Determine the (X, Y) coordinate at the center of the cell enclosing the given text.  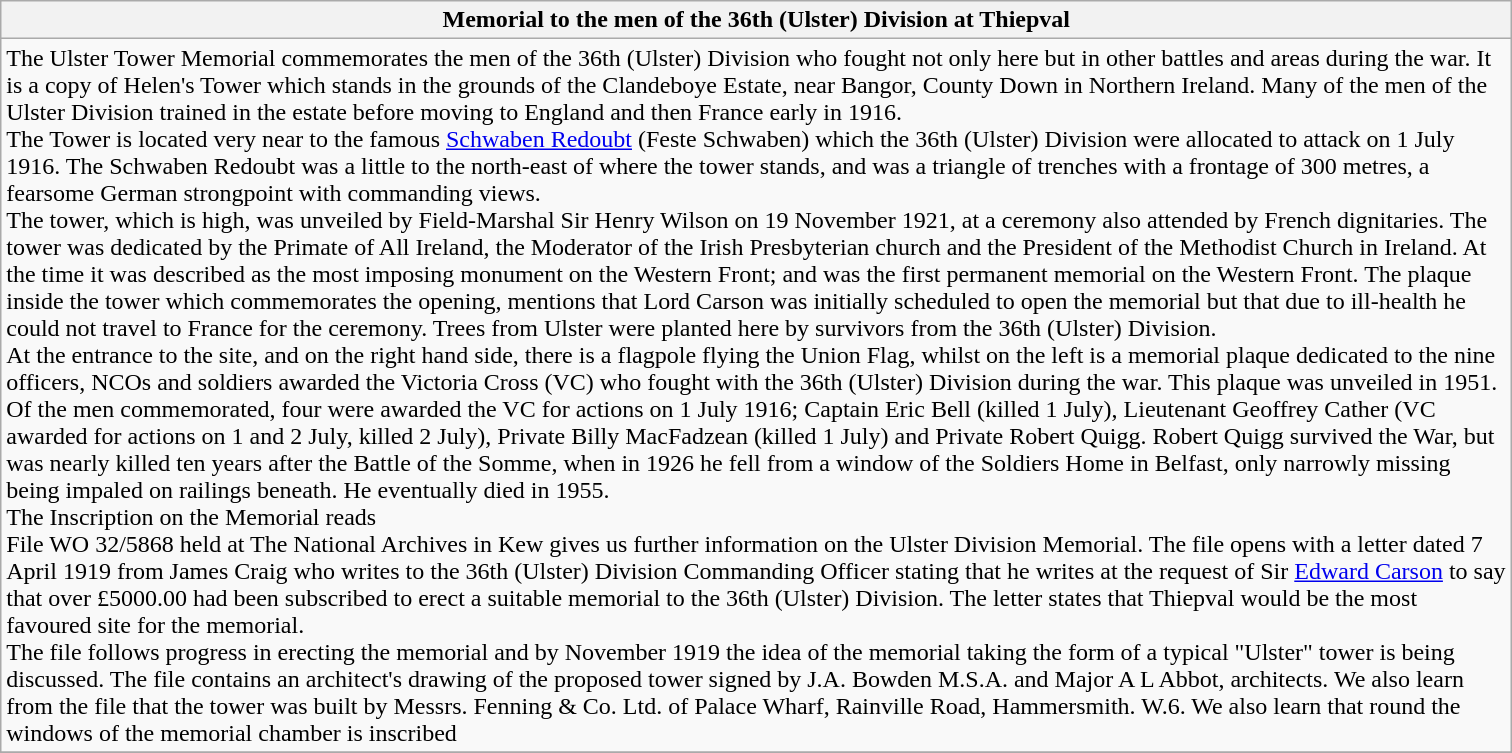
Memorial to the men of the 36th (Ulster) Division at Thiepval (756, 20)
